Return (X, Y) of the center of cell containing provided text 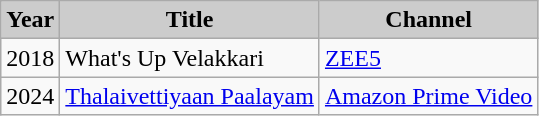
2024 (30, 96)
Year (30, 20)
Thalaivettiyaan Paalayam (190, 96)
ZEE5 (428, 58)
Amazon Prime Video (428, 96)
Title (190, 20)
Channel (428, 20)
2018 (30, 58)
What's Up Velakkari (190, 58)
